Output the (X, Y) coordinate of the center of the cell containing the given text.  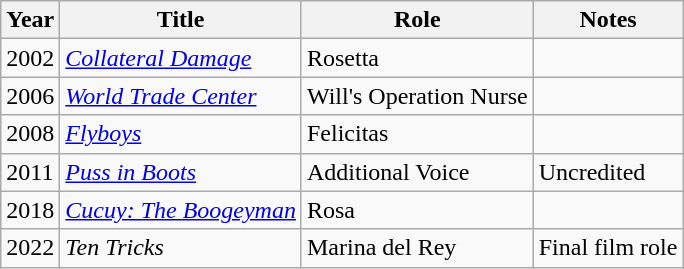
Final film role (608, 248)
Cucuy: The Boogeyman (181, 210)
Role (417, 20)
Will's Operation Nurse (417, 96)
2011 (30, 172)
Uncredited (608, 172)
Puss in Boots (181, 172)
Notes (608, 20)
Rosa (417, 210)
2002 (30, 58)
Collateral Damage (181, 58)
Ten Tricks (181, 248)
World Trade Center (181, 96)
Title (181, 20)
Rosetta (417, 58)
Marina del Rey (417, 248)
Additional Voice (417, 172)
Felicitas (417, 134)
2006 (30, 96)
2022 (30, 248)
Flyboys (181, 134)
2018 (30, 210)
Year (30, 20)
2008 (30, 134)
